Locate the cell with the specified text and output its (X, Y) center coordinate. 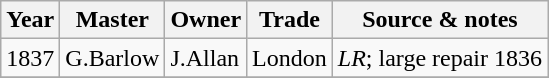
Source & notes (440, 20)
Trade (290, 20)
Master (112, 20)
Year (30, 20)
1837 (30, 58)
G.Barlow (112, 58)
LR; large repair 1836 (440, 58)
London (290, 58)
Owner (206, 20)
J.Allan (206, 58)
